Locate the cell with the specified text and output its [X, Y] center coordinate. 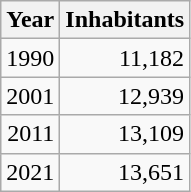
13,651 [125, 172]
11,182 [125, 58]
2011 [30, 134]
Inhabitants [125, 20]
13,109 [125, 134]
2021 [30, 172]
12,939 [125, 96]
Year [30, 20]
2001 [30, 96]
1990 [30, 58]
